For the text-containing cell, return its midpoint in (X, Y) coordinate format. 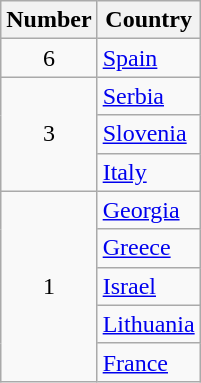
Slovenia (148, 134)
France (148, 362)
Italy (148, 172)
Georgia (148, 210)
6 (49, 58)
Number (49, 20)
Country (148, 20)
Serbia (148, 96)
Lithuania (148, 324)
3 (49, 134)
Spain (148, 58)
1 (49, 286)
Greece (148, 248)
Israel (148, 286)
